Find where the given text appears and provide that cell's center as (x, y) coordinate. 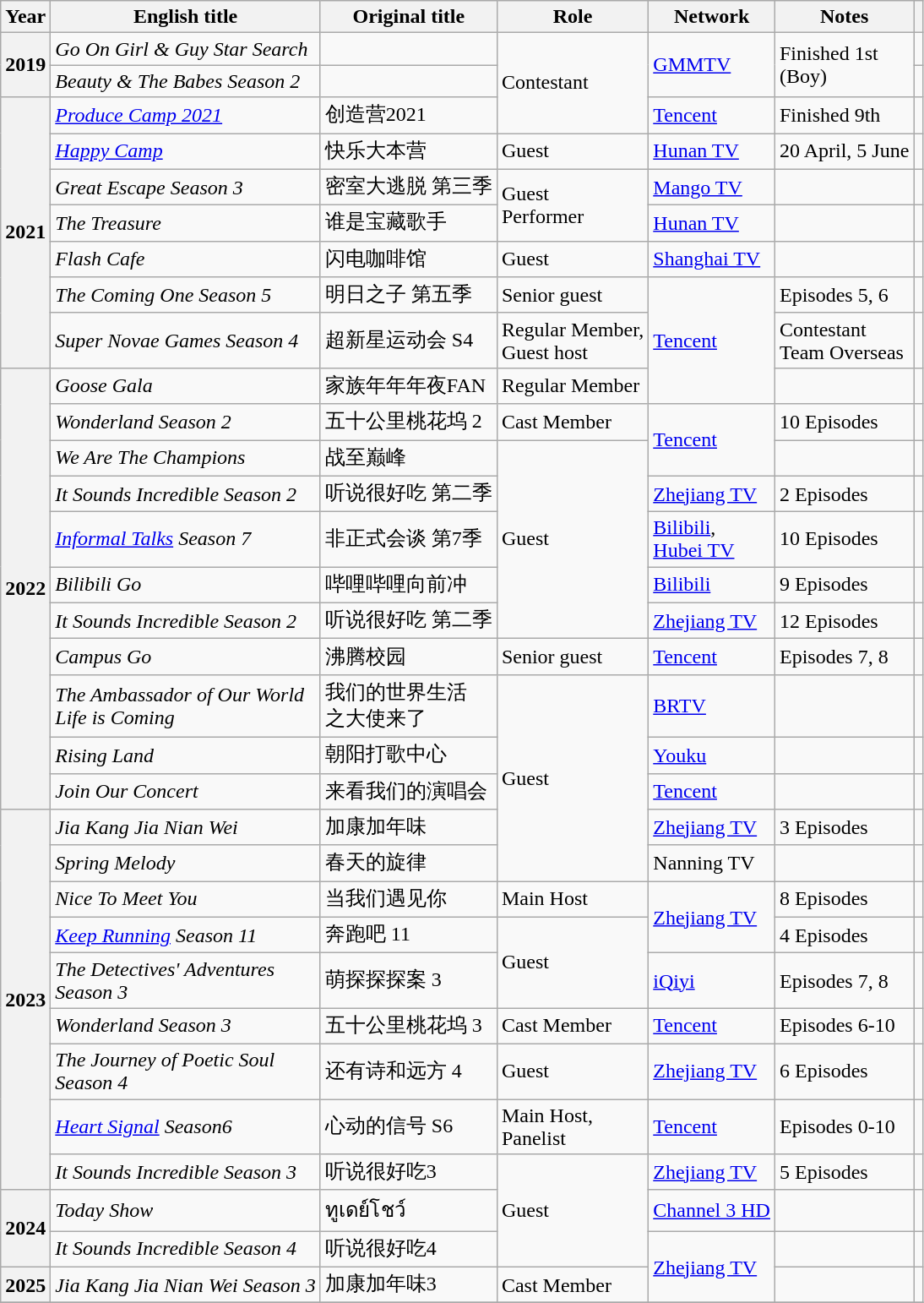
Bilibili (712, 585)
Role (573, 17)
Original title (409, 17)
非正式会谈 第7季 (409, 539)
The Treasure (186, 223)
Jia Kang Jia Nian Wei (186, 828)
Nanning TV (712, 864)
20 April, 5 June (844, 152)
Youku (712, 755)
Keep Running Season 11 (186, 935)
密室大逃脱 第三季 (409, 188)
iQiyi (712, 980)
当我们遇见你 (409, 899)
6 Episodes (844, 1071)
Happy Camp (186, 152)
Nice To Meet You (186, 899)
Regular Member, Guest host (573, 340)
战至巅峰 (409, 458)
Episodes 6-10 (844, 1026)
4 Episodes (844, 935)
Join Our Concert (186, 791)
加康加年味3 (409, 1284)
The Journey of Poetic Soul Season 4 (186, 1071)
Notes (844, 17)
Wonderland Season 2 (186, 423)
Mango TV (712, 188)
ทูเดย์โชว์ (409, 1210)
Great Escape Season 3 (186, 188)
2021 (25, 232)
Finished 9th (844, 115)
Bilibili Go (186, 585)
9 Episodes (844, 585)
萌探探探案 3 (409, 980)
家族年年年夜FAN (409, 385)
English title (186, 17)
哔哩哔哩向前冲 (409, 585)
5 Episodes (844, 1173)
明日之子 第五季 (409, 296)
Wonderland Season 3 (186, 1026)
2025 (25, 1284)
Channel 3 HD (712, 1210)
奔跑吧 11 (409, 935)
12 Episodes (844, 620)
Episodes 0-10 (844, 1126)
来看我们的演唱会 (409, 791)
It Sounds Incredible Season 4 (186, 1249)
BRTV (712, 706)
Flash Cafe (186, 259)
听说很好吃4 (409, 1249)
Goose Gala (186, 385)
心动的信号 S6 (409, 1126)
Jia Kang Jia Nian Wei Season 3 (186, 1284)
ContestantTeam Overseas (844, 340)
Heart Signal Season6 (186, 1126)
Main Host (573, 899)
The Coming One Season 5 (186, 296)
2 Episodes (844, 493)
Episodes 5, 6 (844, 296)
Main Host, Panelist (573, 1126)
春天的旋律 (409, 864)
Contestant (573, 83)
3 Episodes (844, 828)
Go On Girl & Guy Star Search (186, 49)
我们的世界生活之大使来了 (409, 706)
Rising Land (186, 755)
五十公里桃花坞 3 (409, 1026)
朝阳打歌中心 (409, 755)
GMMTV (712, 65)
Year (25, 17)
Informal Talks Season 7 (186, 539)
加康加年味 (409, 828)
8 Episodes (844, 899)
快乐大本营 (409, 152)
Super Novae Games Season 4 (186, 340)
We Are The Champions (186, 458)
GuestPerformer (573, 204)
五十公里桃花坞 2 (409, 423)
Beauty & The Babes Season 2 (186, 81)
The Ambassador of Our World Life is Coming (186, 706)
The Detectives' Adventures Season 3 (186, 980)
Today Show (186, 1210)
超新星运动会 S4 (409, 340)
Bilibili, Hubei TV (712, 539)
Campus Go (186, 657)
Produce Camp 2021 (186, 115)
2024 (25, 1229)
2019 (25, 65)
闪电咖啡馆 (409, 259)
Finished 1st (Boy) (844, 65)
2023 (25, 1000)
Spring Melody (186, 864)
还有诗和远方 4 (409, 1071)
创造营2021 (409, 115)
It Sounds Incredible Season 3 (186, 1173)
听说很好吃3 (409, 1173)
Regular Member (573, 385)
Shanghai TV (712, 259)
沸腾校园 (409, 657)
谁是宝藏歌手 (409, 223)
2022 (25, 588)
Network (712, 17)
